Output the (X, Y) coordinate of the center of the cell containing the given text.  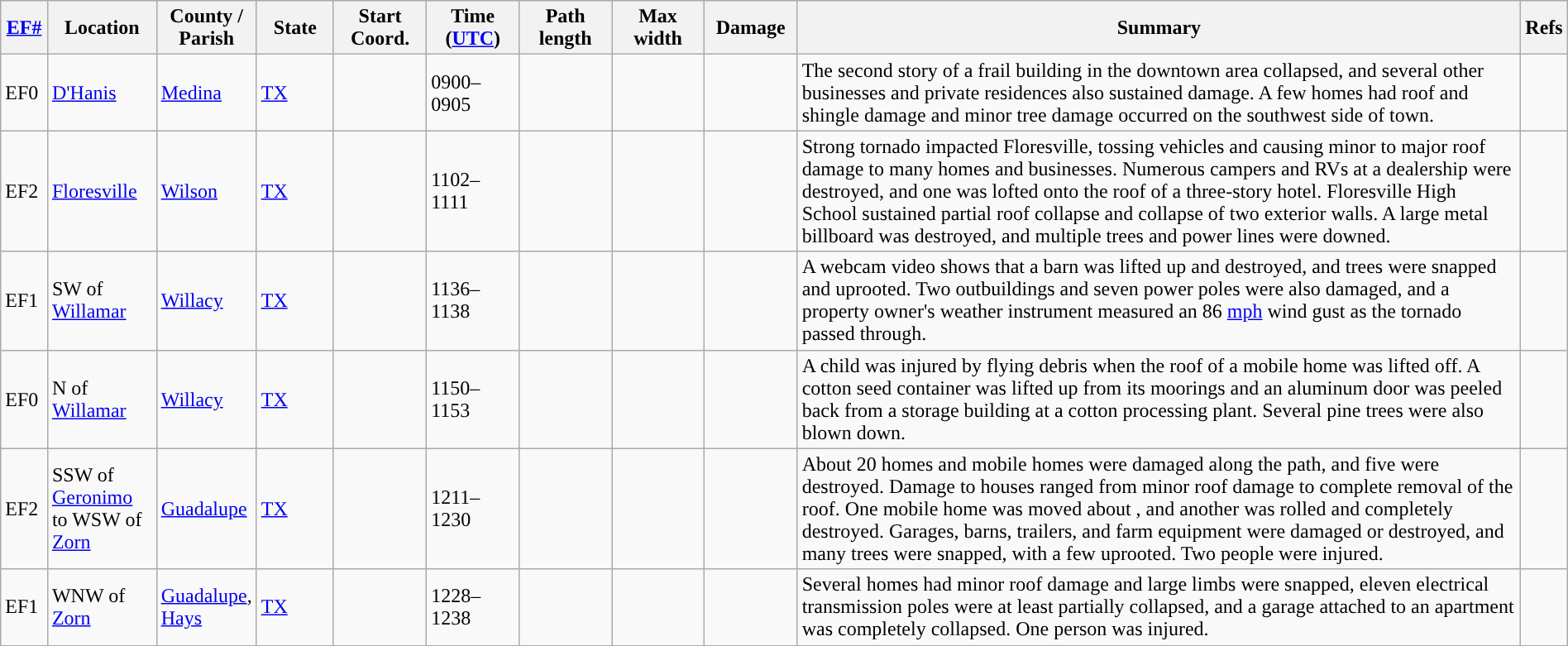
D'Hanis (102, 93)
1102–1111 (473, 191)
WNW of Zorn (102, 607)
Path length (566, 28)
Refs (1544, 28)
Medina (207, 93)
0900–0905 (473, 93)
1228–1238 (473, 607)
Location (102, 28)
Wilson (207, 191)
State (294, 28)
N of Willamar (102, 399)
1136–1138 (473, 301)
Damage (751, 28)
1150–1153 (473, 399)
EF# (25, 28)
Start Coord. (380, 28)
Guadalupe (207, 509)
Guadalupe, Hays (207, 607)
Summary (1159, 28)
County / Parish (207, 28)
1211–1230 (473, 509)
Max width (658, 28)
Floresville (102, 191)
Time (UTC) (473, 28)
SW of Willamar (102, 301)
SSW of Geronimo to WSW of Zorn (102, 509)
